Pinpoint the cell where the given text exists, returning its [x, y] midpoint coordinate. 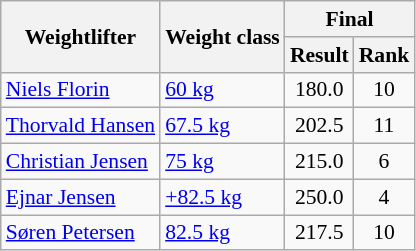
6 [384, 162]
75 kg [222, 162]
Rank [384, 55]
11 [384, 126]
4 [384, 197]
Christian Jensen [80, 162]
250.0 [320, 197]
60 kg [222, 90]
180.0 [320, 90]
Weight class [222, 36]
217.5 [320, 233]
Final [350, 19]
215.0 [320, 162]
Søren Petersen [80, 233]
82.5 kg [222, 233]
Thorvald Hansen [80, 126]
Weightlifter [80, 36]
Niels Florin [80, 90]
67.5 kg [222, 126]
Result [320, 55]
+82.5 kg [222, 197]
Ejnar Jensen [80, 197]
202.5 [320, 126]
